For the text-containing cell, return its midpoint in [X, Y] coordinate format. 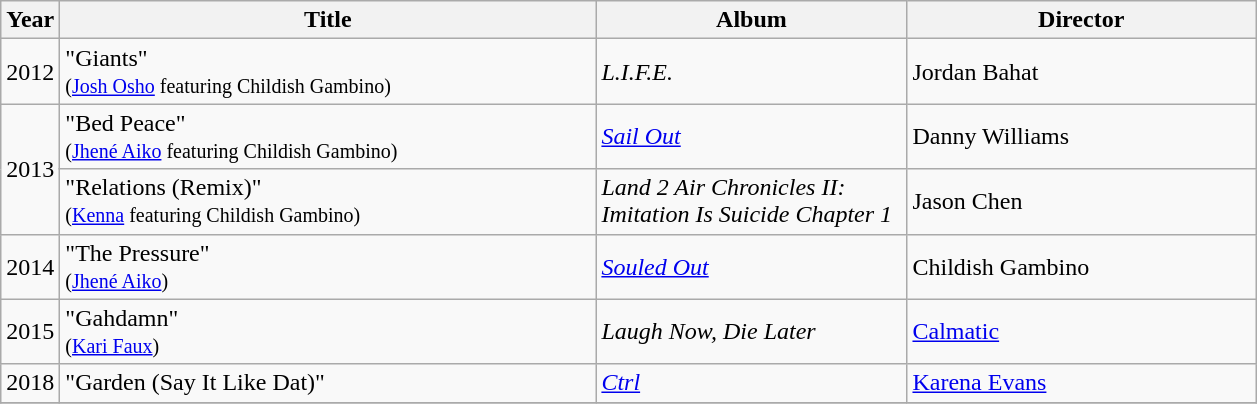
Title [328, 20]
2018 [30, 383]
Ctrl [752, 383]
Childish Gambino [1082, 266]
Year [30, 20]
2013 [30, 169]
"Giants"(Josh Osho featuring Childish Gambino) [328, 72]
Sail Out [752, 136]
"Bed Peace"(Jhené Aiko featuring Childish Gambino) [328, 136]
2014 [30, 266]
Land 2 Air Chronicles II: Imitation Is Suicide Chapter 1 [752, 202]
"Garden (Say It Like Dat)" [328, 383]
"Gahdamn"(Kari Faux) [328, 332]
Jason Chen [1082, 202]
Souled Out [752, 266]
Album [752, 20]
Laugh Now, Die Later [752, 332]
2012 [30, 72]
Jordan Bahat [1082, 72]
Director [1082, 20]
Danny Williams [1082, 136]
"The Pressure"(Jhené Aiko) [328, 266]
Karena Evans [1082, 383]
"Relations (Remix)"(Kenna featuring Childish Gambino) [328, 202]
2015 [30, 332]
L.I.F.E. [752, 72]
Calmatic [1082, 332]
